Find where the given text appears and provide that cell's center as (x, y) coordinate. 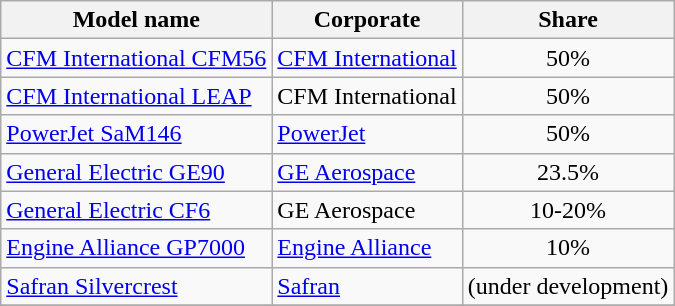
Share (568, 20)
(under development) (568, 286)
Safran Silvercrest (136, 286)
General Electric CF6 (136, 210)
10-20% (568, 210)
Safran (367, 286)
PowerJet (367, 134)
Corporate (367, 20)
10% (568, 248)
Model name (136, 20)
Engine Alliance (367, 248)
CFM International CFM56 (136, 58)
CFM International LEAP (136, 96)
23.5% (568, 172)
PowerJet SaM146 (136, 134)
Engine Alliance GP7000 (136, 248)
General Electric GE90 (136, 172)
